Determine the (x, y) coordinate at the center of the cell enclosing the given text.  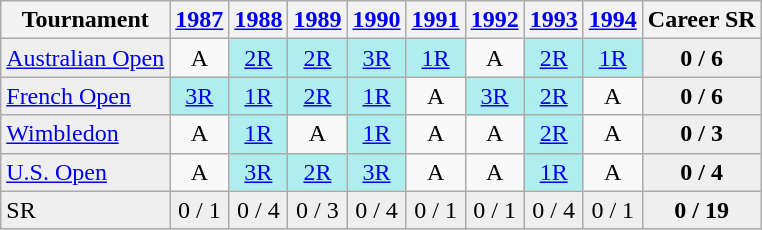
1989 (318, 20)
1993 (554, 20)
Wimbledon (86, 134)
Australian Open (86, 58)
Tournament (86, 20)
1994 (612, 20)
French Open (86, 96)
1990 (376, 20)
1991 (436, 20)
SR (86, 210)
U.S. Open (86, 172)
1988 (258, 20)
0 / 19 (702, 210)
1987 (200, 20)
Career SR (702, 20)
1992 (494, 20)
